Extract the (X, Y) coordinate from the center of the cell holding the provided text.  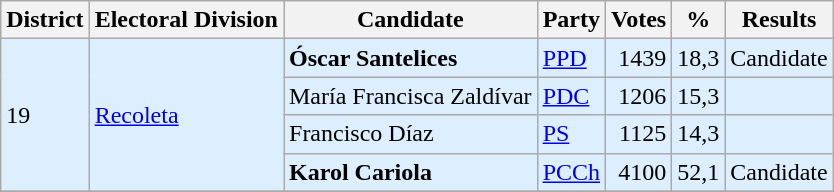
PS (571, 134)
PCCh (571, 172)
Recoleta (186, 115)
% (698, 20)
18,3 (698, 58)
Francisco Díaz (411, 134)
1206 (639, 96)
14,3 (698, 134)
19 (45, 115)
4100 (639, 172)
Party (571, 20)
Óscar Santelices (411, 58)
1125 (639, 134)
Results (779, 20)
Votes (639, 20)
PDC (571, 96)
15,3 (698, 96)
1439 (639, 58)
52,1 (698, 172)
PPD (571, 58)
District (45, 20)
Electoral Division (186, 20)
Karol Cariola (411, 172)
María Francisca Zaldívar (411, 96)
